Extract the [X, Y] coordinate from the center of the cell holding the provided text.  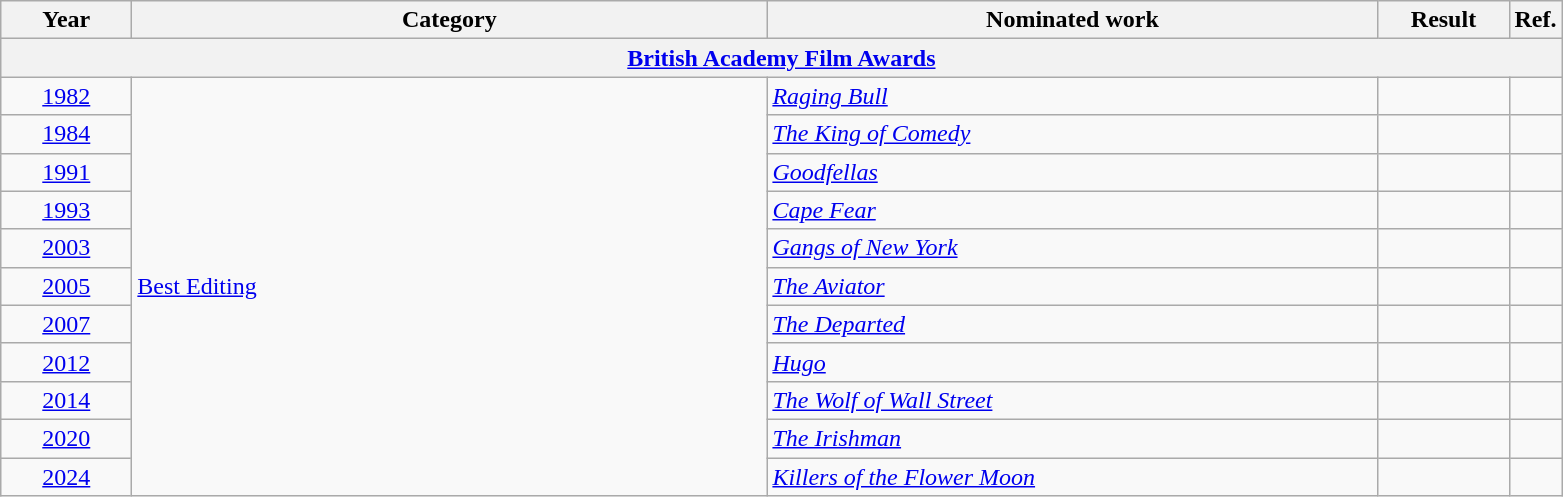
Result [1444, 20]
The Departed [1072, 324]
The Wolf of Wall Street [1072, 400]
Ref. [1536, 20]
Cape Fear [1072, 210]
2005 [66, 286]
Category [450, 20]
1993 [66, 210]
Raging Bull [1072, 96]
Goodfellas [1072, 172]
1984 [66, 134]
British Academy Film Awards [782, 58]
2024 [66, 477]
2014 [66, 400]
Nominated work [1072, 20]
Best Editing [450, 286]
Year [66, 20]
2020 [66, 438]
2003 [66, 248]
Hugo [1072, 362]
1982 [66, 96]
Killers of the Flower Moon [1072, 477]
2007 [66, 324]
The Aviator [1072, 286]
1991 [66, 172]
2012 [66, 362]
Gangs of New York [1072, 248]
The King of Comedy [1072, 134]
The Irishman [1072, 438]
